Output the (X, Y) coordinate of the center of the cell containing the given text.  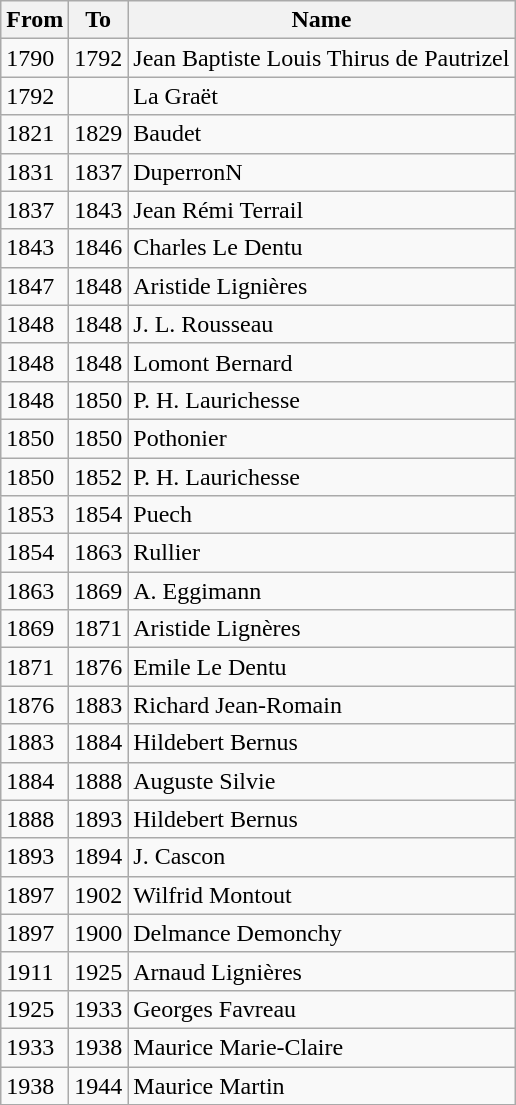
Delmance Demonchy (322, 933)
Lomont Bernard (322, 362)
1829 (98, 134)
J. L. Rousseau (322, 324)
1846 (98, 248)
J. Cascon (322, 857)
1902 (98, 895)
Aristide Lignières (322, 286)
La Graët (322, 96)
A. Eggimann (322, 591)
Pothonier (322, 438)
1821 (35, 134)
Baudet (322, 134)
1894 (98, 857)
Puech (322, 515)
Emile Le Dentu (322, 667)
Auguste Silvie (322, 781)
Jean Baptiste Louis Thirus de Pautrizel (322, 58)
Jean Rémi Terrail (322, 210)
1852 (98, 477)
Georges Favreau (322, 1009)
To (98, 20)
Maurice Marie-Claire (322, 1047)
DuperronN (322, 172)
1790 (35, 58)
Maurice Martin (322, 1085)
Wilfrid Montout (322, 895)
1847 (35, 286)
1944 (98, 1085)
Arnaud Lignières (322, 971)
1900 (98, 933)
From (35, 20)
1911 (35, 971)
Richard Jean-Romain (322, 705)
1831 (35, 172)
Rullier (322, 553)
Name (322, 20)
Charles Le Dentu (322, 248)
1853 (35, 515)
Aristide Lignères (322, 629)
